Capture the cell that displays the provided text and extract its [x, y] central coordinate. 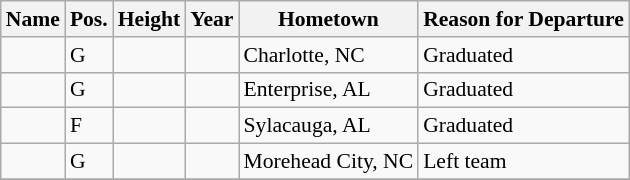
Sylacauga, AL [329, 126]
Name [33, 19]
F [89, 126]
Pos. [89, 19]
Enterprise, AL [329, 90]
Charlotte, NC [329, 55]
Left team [524, 162]
Height [149, 19]
Morehead City, NC [329, 162]
Hometown [329, 19]
Year [212, 19]
Reason for Departure [524, 19]
